Determine the [x, y] coordinate at the center of the cell enclosing the given text.  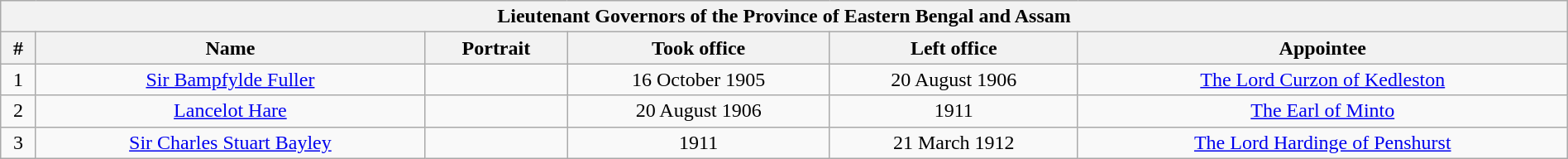
2 [18, 111]
16 October 1905 [698, 79]
Lieutenant Governors of the Province of Eastern Bengal and Assam [784, 17]
The Lord Hardinge of Penshurst [1322, 142]
Sir Charles Stuart Bayley [230, 142]
21 March 1912 [954, 142]
The Lord Curzon of Kedleston [1322, 79]
# [18, 48]
Appointee [1322, 48]
Portrait [496, 48]
1 [18, 79]
The Earl of Minto [1322, 111]
Took office [698, 48]
3 [18, 142]
Sir Bampfylde Fuller [230, 79]
Name [230, 48]
Left office [954, 48]
Lancelot Hare [230, 111]
